Capture the cell that displays the provided text and extract its [X, Y] central coordinate. 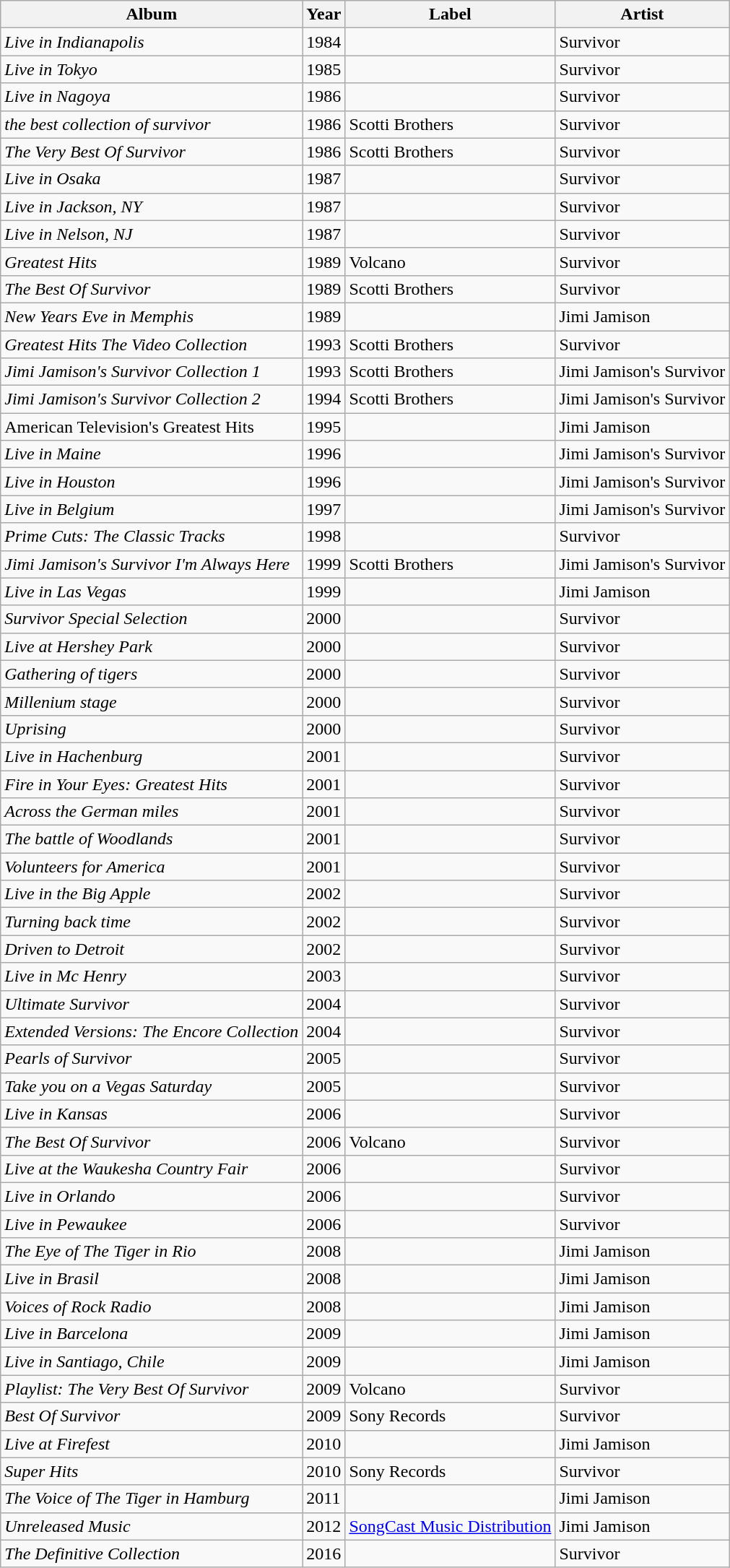
Jimi Jamison's Survivor Collection 2 [152, 399]
2016 [323, 1554]
1985 [323, 69]
Jimi Jamison's Survivor Collection 1 [152, 372]
Live in Barcelona [152, 1334]
The Very Best Of Survivor [152, 152]
Live in Indianapolis [152, 42]
Live at the Waukesha Country Fair [152, 1169]
1994 [323, 399]
Live in Belgium [152, 509]
Year [323, 14]
The Voice of The Tiger in Hamburg [152, 1499]
Live in Tokyo [152, 69]
2011 [323, 1499]
Take you on a Vegas Saturday [152, 1086]
Label [451, 14]
Voices of Rock Radio [152, 1307]
Millenium stage [152, 701]
Album [152, 14]
2003 [323, 976]
Live in Mc Henry [152, 976]
Volunteers for America [152, 867]
Unreleased Music [152, 1526]
2012 [323, 1526]
Super Hits [152, 1471]
The battle of Woodlands [152, 839]
Live in the Big Apple [152, 894]
1984 [323, 42]
Best Of Survivor [152, 1416]
Live at Firefest [152, 1444]
Live in Brasil [152, 1279]
Live in Osaka [152, 179]
Live in Orlando [152, 1196]
1998 [323, 537]
1997 [323, 509]
The Definitive Collection [152, 1554]
1995 [323, 427]
Uprising [152, 729]
the best collection of survivor [152, 124]
Prime Cuts: The Classic Tracks [152, 537]
Extended Versions: The Encore Collection [152, 1031]
Driven to Detroit [152, 949]
Live in Houston [152, 482]
Live in Jackson, NY [152, 207]
Live in Hachenburg [152, 756]
American Television's Greatest Hits [152, 427]
Live in Santiago, Chile [152, 1361]
Playlist: The Very Best Of Survivor [152, 1389]
Live in Kansas [152, 1114]
Artist [643, 14]
Live in Las Vegas [152, 592]
Live in Maine [152, 454]
Greatest Hits [152, 261]
Greatest Hits The Video Collection [152, 345]
Turning back time [152, 922]
Pearls of Survivor [152, 1059]
Live in Nelson, NJ [152, 234]
Survivor Special Selection [152, 619]
New Years Eve in Memphis [152, 316]
Ultimate Survivor [152, 1004]
Across the German miles [152, 812]
The Eye of The Tiger in Rio [152, 1252]
Live at Hershey Park [152, 646]
Jimi Jamison's Survivor I'm Always Here [152, 564]
Gathering of tigers [152, 674]
Fire in Your Eyes: Greatest Hits [152, 784]
Live in Pewaukee [152, 1224]
Live in Nagoya [152, 97]
SongCast Music Distribution [451, 1526]
